Capture the cell that displays the provided text and extract its [X, Y] central coordinate. 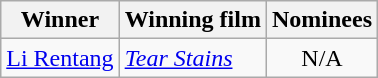
Tear Stains [192, 58]
Nominees [322, 20]
Winning film [192, 20]
Li Rentang [60, 58]
N/A [322, 58]
Winner [60, 20]
